Search for the cell housing the specified text and yield its (X, Y) center coordinate. 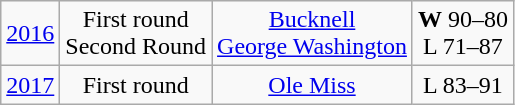
2017 (30, 85)
First roundSecond Round (136, 34)
2016 (30, 34)
W 90–80L 71–87 (462, 34)
L 83–91 (462, 85)
Ole Miss (312, 85)
First round (136, 85)
BucknellGeorge Washington (312, 34)
